Output the [X, Y] coordinate of the center of the cell containing the given text.  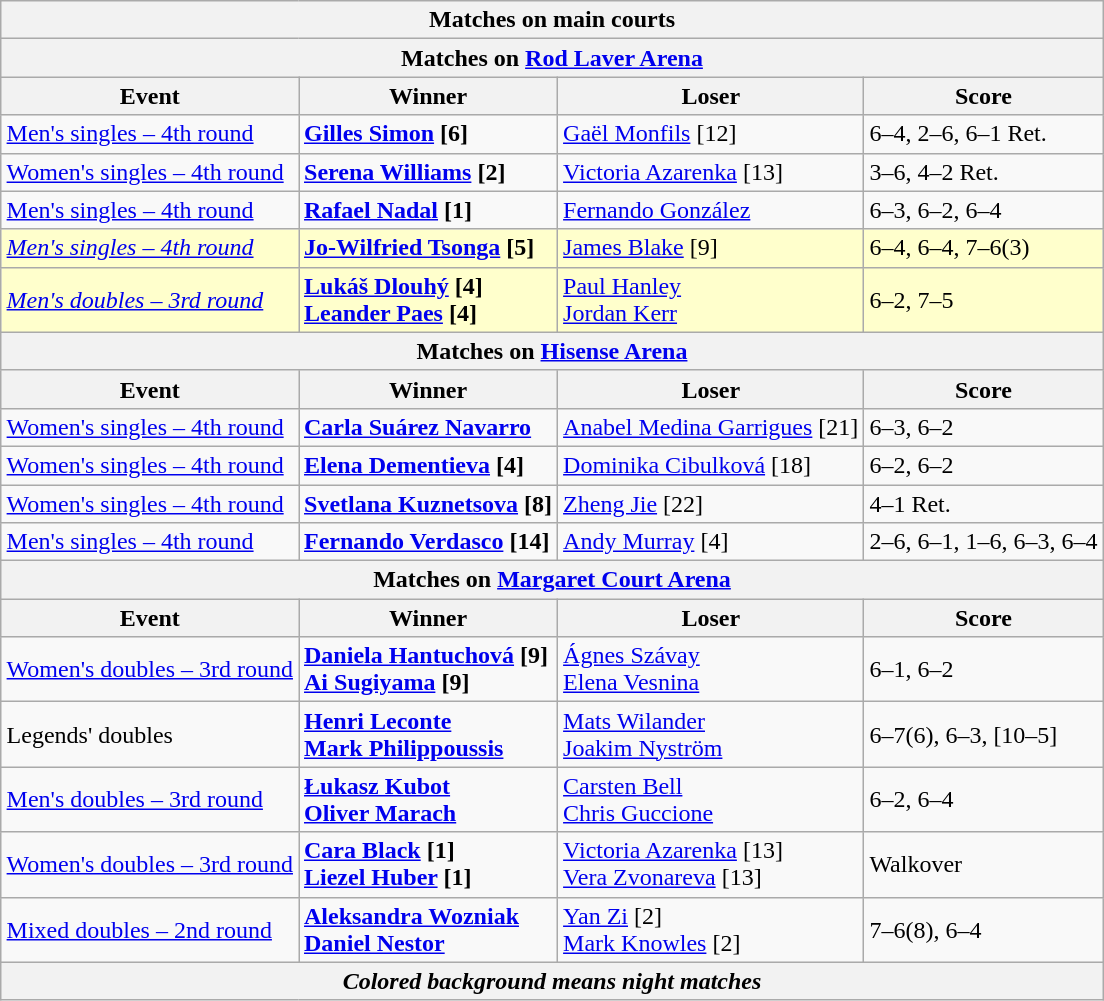
Mats Wilander Joakim Nyström [711, 734]
Matches on Rod Laver Arena [552, 58]
Elena Dementieva [4] [428, 465]
Jo-Wilfried Tsonga [5] [428, 248]
Henri Leconte Mark Philippoussis [428, 734]
Cara Black [1] Liezel Huber [1] [428, 864]
Fernando González [711, 210]
Rafael Nadal [1] [428, 210]
Łukasz Kubot Oliver Marach [428, 800]
Yan Zi [2] Mark Knowles [2] [711, 930]
Gaël Monfils [12] [711, 134]
6–7(6), 6–3, [10–5] [984, 734]
Dominika Cibulková [18] [711, 465]
Zheng Jie [22] [711, 503]
Gilles Simon [6] [428, 134]
Legends' doubles [150, 734]
Carsten Bell Chris Guccione [711, 800]
Aleksandra Wozniak Daniel Nestor [428, 930]
Serena Williams [2] [428, 172]
Matches on main courts [552, 20]
6–1, 6–2 [984, 670]
6–4, 2–6, 6–1 Ret. [984, 134]
Matches on Margaret Court Arena [552, 580]
Ágnes Szávay Elena Vesnina [711, 670]
Victoria Azarenka [13] [711, 172]
Walkover [984, 864]
Matches on Hisense Arena [552, 351]
6–2, 7–5 [984, 300]
3–6, 4–2 Ret. [984, 172]
4–1 Ret. [984, 503]
6–2, 6–4 [984, 800]
6–3, 6–2 [984, 427]
2–6, 6–1, 1–6, 6–3, 6–4 [984, 542]
6–2, 6–2 [984, 465]
Fernando Verdasco [14] [428, 542]
7–6(8), 6–4 [984, 930]
Daniela Hantuchová [9] Ai Sugiyama [9] [428, 670]
Andy Murray [4] [711, 542]
6–3, 6–2, 6–4 [984, 210]
Paul Hanley Jordan Kerr [711, 300]
Lukáš Dlouhý [4] Leander Paes [4] [428, 300]
Svetlana Kuznetsova [8] [428, 503]
Anabel Medina Garrigues [21] [711, 427]
Colored background means night matches [552, 981]
James Blake [9] [711, 248]
Carla Suárez Navarro [428, 427]
Mixed doubles – 2nd round [150, 930]
Victoria Azarenka [13] Vera Zvonareva [13] [711, 864]
6–4, 6–4, 7–6(3) [984, 248]
